Scan for the cell matching the given text and deliver its (x, y) coordinate at center. 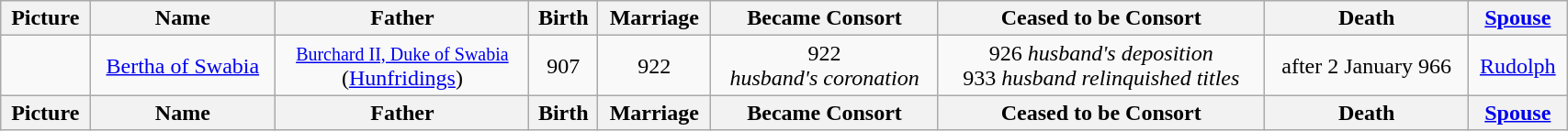
Burchard II, Duke of Swabia(Hunfridings) (402, 66)
922husband's coronation (825, 66)
922 (654, 66)
907 (564, 66)
926 husband's deposition933 husband relinquished titles (1100, 66)
Bertha of Swabia (183, 66)
Rudolph (1517, 66)
after 2 January 966 (1367, 66)
